Locate the cell with the specified text and output its [x, y] center coordinate. 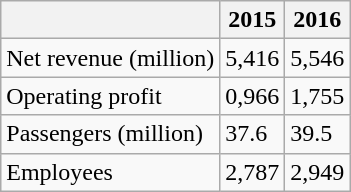
2016 [318, 20]
2015 [252, 20]
Employees [110, 172]
1,755 [318, 96]
5,546 [318, 58]
39.5 [318, 134]
Passengers (million) [110, 134]
37.6 [252, 134]
Net revenue (million) [110, 58]
2,787 [252, 172]
0,966 [252, 96]
2,949 [318, 172]
Operating profit [110, 96]
5,416 [252, 58]
